Return [X, Y] of the center of cell containing provided text 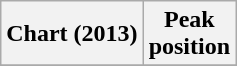
Peakposition [189, 34]
Chart (2013) [72, 34]
